Detect which cell encompasses the target text, then output its (X, Y) center coordinate. 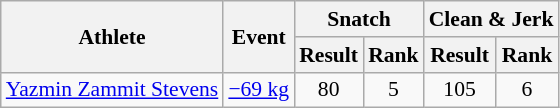
Clean & Jerk (492, 19)
Yazmin Zammit Stevens (112, 90)
−69 kg (258, 90)
80 (328, 90)
Snatch (358, 19)
105 (460, 90)
Event (258, 36)
5 (394, 90)
6 (526, 90)
Athlete (112, 36)
